Detect which cell encompasses the target text, then output its (X, Y) center coordinate. 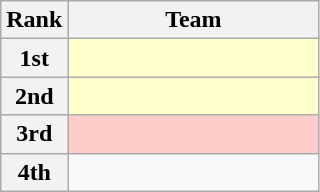
Team (194, 20)
3rd (34, 134)
2nd (34, 96)
1st (34, 58)
Rank (34, 20)
4th (34, 172)
